Return [X, Y] of the center of cell containing provided text 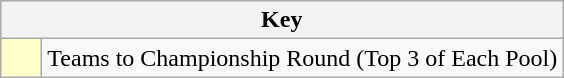
Key [282, 20]
Teams to Championship Round (Top 3 of Each Pool) [302, 58]
